Identify which cell holds the provided text, then report its (X, Y) central coordinate. 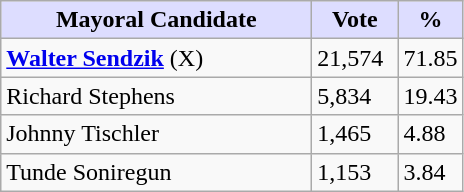
19.43 (430, 96)
Johnny Tischler (156, 134)
5,834 (355, 96)
Walter Sendzik (X) (156, 58)
1,465 (355, 134)
4.88 (430, 134)
Mayoral Candidate (156, 20)
% (430, 20)
21,574 (355, 58)
1,153 (355, 172)
3.84 (430, 172)
Richard Stephens (156, 96)
71.85 (430, 58)
Tunde Soniregun (156, 172)
Vote (355, 20)
